Locate the cell with the specified text and output its [X, Y] center coordinate. 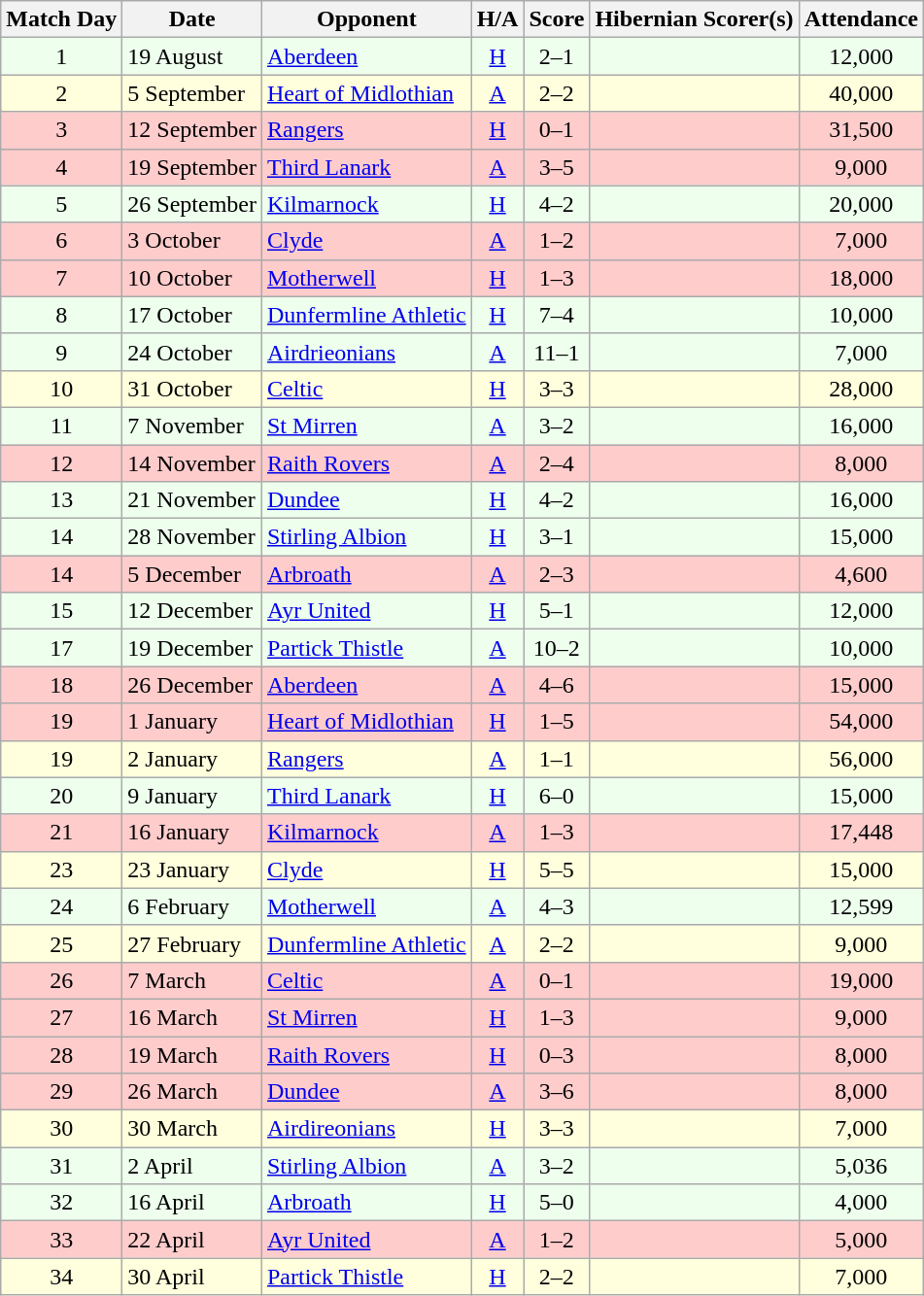
11 [62, 426]
30 March [192, 1129]
22 April [192, 1240]
26 March [192, 1092]
4,600 [861, 574]
7 [62, 278]
19 March [192, 1054]
2 [62, 93]
23 January [192, 870]
18 [62, 685]
28 November [192, 537]
12,599 [861, 906]
Airdireonians [366, 1129]
40,000 [861, 93]
28,000 [861, 389]
3 October [192, 241]
3–6 [557, 1092]
26 September [192, 204]
8 [62, 315]
1 January [192, 722]
17 October [192, 315]
9 [62, 352]
7–4 [557, 315]
4–3 [557, 906]
27 [62, 1017]
5,036 [861, 1166]
4,000 [861, 1203]
6 [62, 241]
32 [62, 1203]
27 February [192, 943]
1 [62, 56]
Opponent [366, 19]
26 [62, 980]
2–4 [557, 463]
2–1 [557, 56]
12 [62, 463]
10 [62, 389]
12 September [192, 130]
18,000 [861, 278]
16 March [192, 1017]
H/A [497, 19]
7 March [192, 980]
24 October [192, 352]
19,000 [861, 980]
5 September [192, 93]
34 [62, 1277]
21 [62, 833]
28 [62, 1054]
Hibernian Scorer(s) [694, 19]
54,000 [861, 722]
5,000 [861, 1240]
21 November [192, 500]
5–1 [557, 611]
20,000 [861, 204]
5–0 [557, 1203]
9 January [192, 796]
Date [192, 19]
10 October [192, 278]
12 December [192, 611]
2–3 [557, 574]
3–5 [557, 167]
13 [62, 500]
31 [62, 1166]
56,000 [861, 759]
19 August [192, 56]
19 December [192, 648]
6–0 [557, 796]
25 [62, 943]
29 [62, 1092]
4–6 [557, 685]
2 April [192, 1166]
2 January [192, 759]
3–1 [557, 537]
Score [557, 19]
3 [62, 130]
30 April [192, 1277]
5–5 [557, 870]
16 January [192, 833]
26 December [192, 685]
5 [62, 204]
15 [62, 611]
16 April [192, 1203]
19 September [192, 167]
17,448 [861, 833]
24 [62, 906]
20 [62, 796]
31,500 [861, 130]
30 [62, 1129]
Match Day [62, 19]
7 November [192, 426]
10–2 [557, 648]
4 [62, 167]
14 November [192, 463]
31 October [192, 389]
0–3 [557, 1054]
Airdrieonians [366, 352]
Attendance [861, 19]
33 [62, 1240]
1–1 [557, 759]
23 [62, 870]
5 December [192, 574]
6 February [192, 906]
17 [62, 648]
11–1 [557, 352]
1–5 [557, 722]
